Find where the given text appears and provide that cell's center as [X, Y] coordinate. 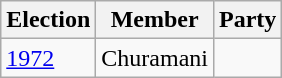
Party [248, 20]
Election [48, 20]
1972 [48, 58]
Member [155, 20]
Churamani [155, 58]
